From the cell containing the given text, extract its center point as [x, y] coordinate. 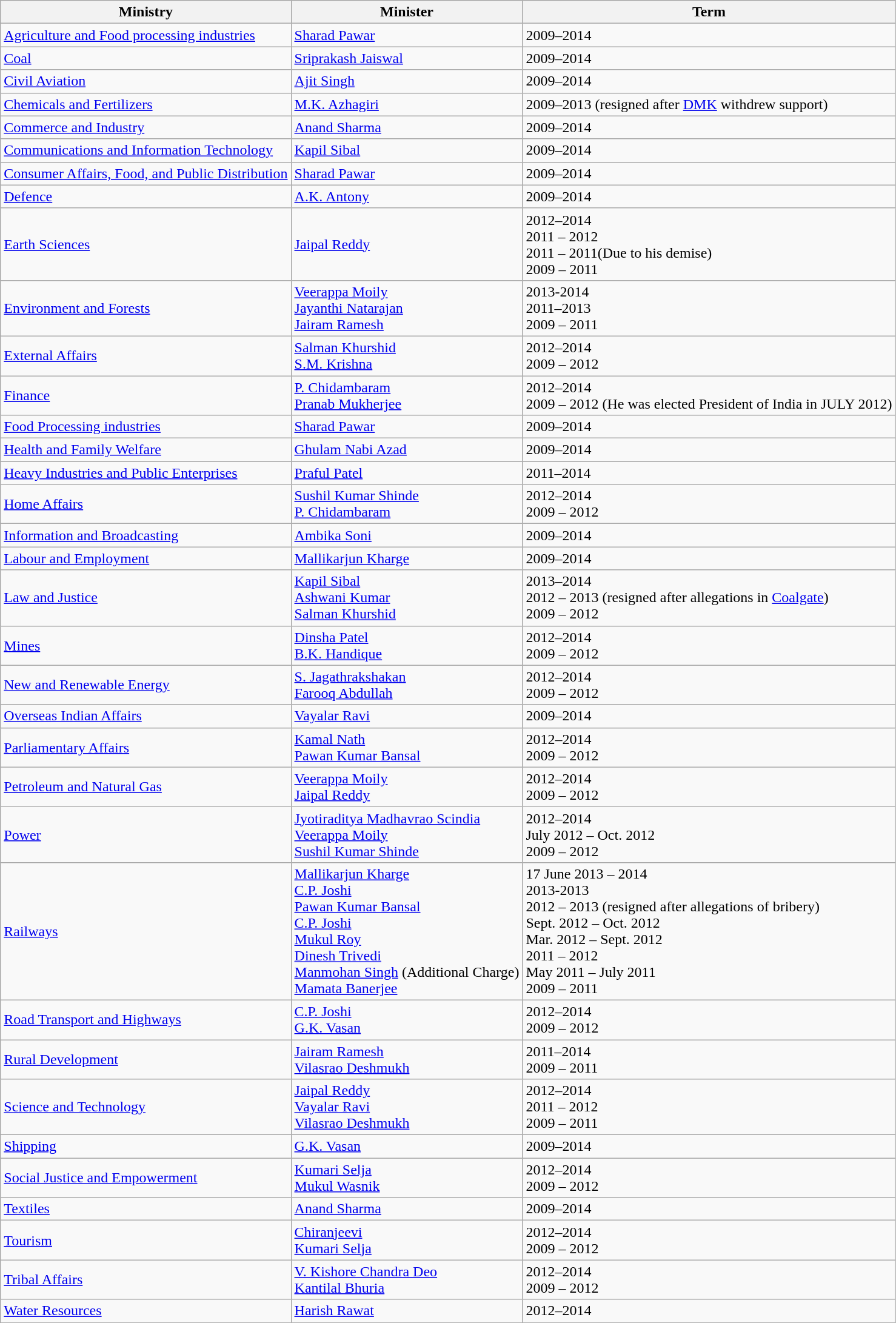
Mines [145, 645]
Kapil SibalAshwani KumarSalman Khurshid [407, 598]
2012–20142009 – 2012 (He was elected President of India in JULY 2012) [709, 395]
Commerce and Industry [145, 127]
New and Renewable Energy [145, 685]
Jairam RameshVilasrao Deshmukh [407, 1059]
Textiles [145, 1209]
Harish Rawat [407, 1311]
S. JagathrakshakanFarooq Abdullah [407, 685]
Veerappa MoilyJaipal Reddy [407, 787]
2012–2014July 2012 – Oct. 20122009 – 2012 [709, 834]
Veerappa MoilyJayanthi NatarajanJairam Ramesh [407, 308]
Jaipal Reddy [407, 244]
Mallikarjun Kharge [407, 558]
Kamal NathPawan Kumar Bansal [407, 747]
Food Processing industries [145, 427]
Science and Technology [145, 1107]
Dinsha PatelB.K. Handique [407, 645]
Finance [145, 395]
2013–20142012 – 2013 (resigned after allegations in Coalgate)2009 – 2012 [709, 598]
Ghulam Nabi Azad [407, 450]
Health and Family Welfare [145, 450]
Tourism [145, 1241]
2011–2014 [709, 473]
Environment and Forests [145, 308]
Sriprakash Jaiswal [407, 58]
Mallikarjun KhargeC.P. JoshiPawan Kumar BansalC.P. JoshiMukul RoyDinesh TrivediManmohan Singh (Additional Charge)Mamata Banerjee [407, 931]
M.K. Azhagiri [407, 104]
2013-20142011–20132009 – 2011 [709, 308]
Rural Development [145, 1059]
Power [145, 834]
Jyotiraditya Madhavrao ScindiaVeerappa MoilySushil Kumar Shinde [407, 834]
Sushil Kumar ShindeP. Chidambaram [407, 504]
C.P. JoshiG.K. Vasan [407, 1020]
Defence [145, 196]
Civil Aviation [145, 81]
2012–20142011 – 20122009 – 2011 [709, 1107]
A.K. Antony [407, 196]
Praful Patel [407, 473]
ChiranjeeviKumari Selja [407, 1241]
Salman KhurshidS.M. Krishna [407, 355]
Jaipal ReddyVayalar RaviVilasrao Deshmukh [407, 1107]
Ministry [145, 12]
Tribal Affairs [145, 1279]
G.K. Vasan [407, 1147]
Agriculture and Food processing industries [145, 35]
Ambika Soni [407, 535]
Earth Sciences [145, 244]
Coal [145, 58]
2009–2013 (resigned after DMK withdrew support) [709, 104]
Labour and Employment [145, 558]
Term [709, 12]
Vayalar Ravi [407, 716]
2012–2014 [709, 1311]
Parliamentary Affairs [145, 747]
External Affairs [145, 355]
Communications and Information Technology [145, 150]
Shipping [145, 1147]
Kapil Sibal [407, 150]
2012–20142011 – 20122011 – 2011(Due to his demise)2009 – 2011 [709, 244]
Petroleum and Natural Gas [145, 787]
Overseas Indian Affairs [145, 716]
Chemicals and Fertilizers [145, 104]
Consumer Affairs, Food, and Public Distribution [145, 173]
Social Justice and Empowerment [145, 1177]
Road Transport and Highways [145, 1020]
Water Resources [145, 1311]
Information and Broadcasting [145, 535]
2011–20142009 – 2011 [709, 1059]
Kumari SeljaMukul Wasnik [407, 1177]
Ajit Singh [407, 81]
Heavy Industries and Public Enterprises [145, 473]
Home Affairs [145, 504]
P. ChidambaramPranab Mukherjee [407, 395]
Law and Justice [145, 598]
V. Kishore Chandra DeoKantilal Bhuria [407, 1279]
Minister [407, 12]
Railways [145, 931]
